Find where the given text appears and provide that cell's center as [x, y] coordinate. 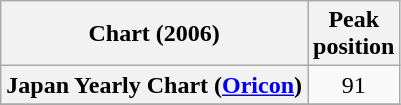
91 [354, 85]
Chart (2006) [154, 34]
Japan Yearly Chart (Oricon) [154, 85]
Peakposition [354, 34]
